Return (x, y) of the center of cell containing provided text 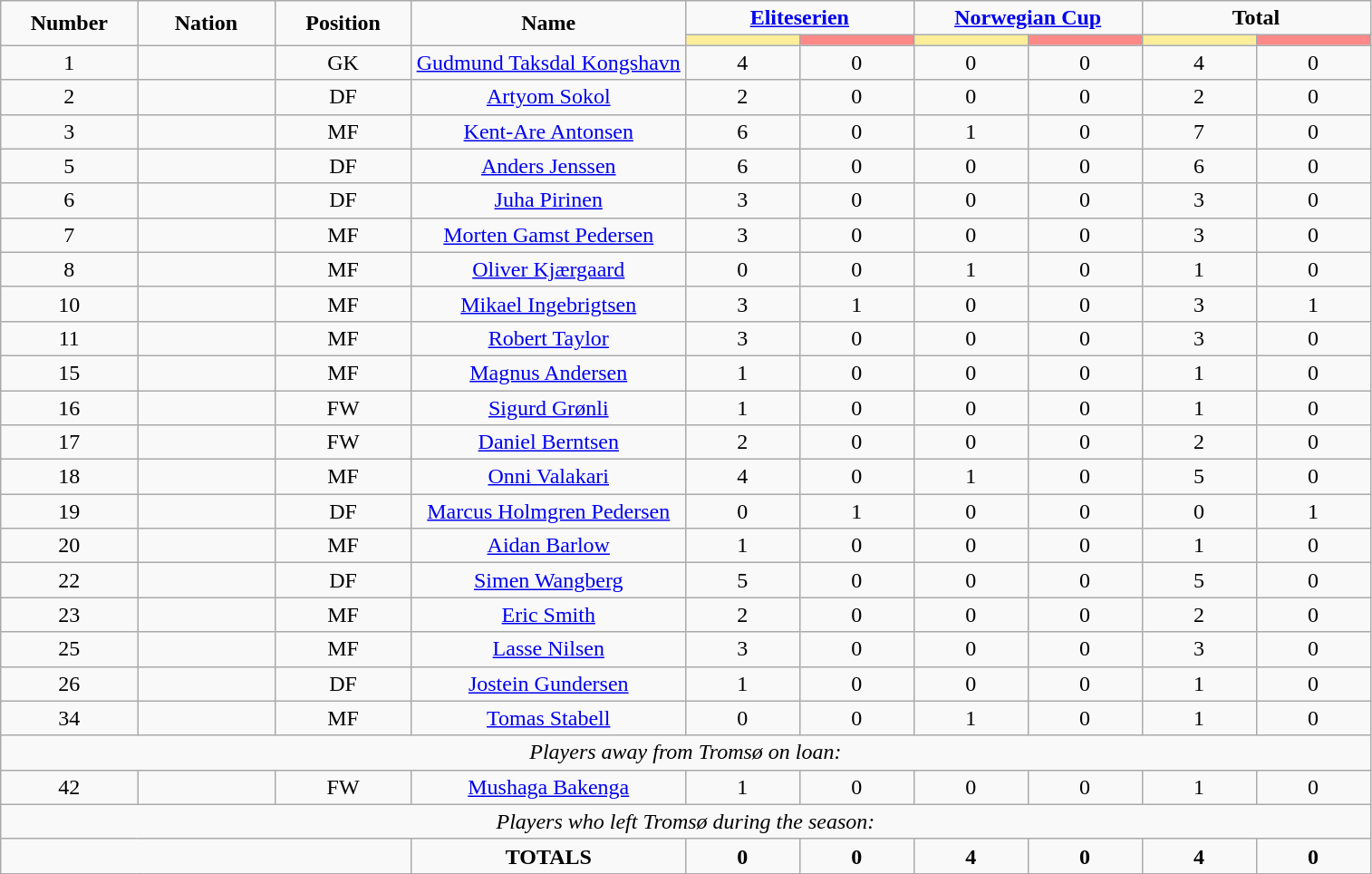
17 (69, 442)
16 (69, 407)
Oliver Kjærgaard (548, 269)
Magnus Andersen (548, 373)
Jostein Gundersen (548, 684)
Gudmund Taksdal Kongshavn (548, 63)
8 (69, 269)
Nation (207, 24)
Players who left Tromsø during the season: (685, 821)
Tomas Stabell (548, 718)
42 (69, 787)
11 (69, 338)
Players away from Tromsø on loan: (685, 753)
Lasse Nilsen (548, 649)
34 (69, 718)
20 (69, 546)
Artyom Sokol (548, 97)
Eric Smith (548, 615)
10 (69, 304)
23 (69, 615)
18 (69, 477)
25 (69, 649)
Norwegian Cup (1028, 18)
Sigurd Grønli (548, 407)
Eliteserien (799, 18)
15 (69, 373)
Onni Valakari (548, 477)
GK (343, 63)
Simen Wangberg (548, 580)
Aidan Barlow (548, 546)
19 (69, 511)
TOTALS (548, 856)
Morten Gamst Pedersen (548, 235)
Total (1256, 18)
22 (69, 580)
Position (343, 24)
Marcus Holmgren Pedersen (548, 511)
Robert Taylor (548, 338)
Anders Jenssen (548, 166)
Number (69, 24)
Name (548, 24)
Mushaga Bakenga (548, 787)
Kent-Are Antonsen (548, 131)
26 (69, 684)
Daniel Berntsen (548, 442)
Mikael Ingebrigtsen (548, 304)
Juha Pirinen (548, 200)
